Provide the [X, Y] coordinate of the cell's center where the given text is located.  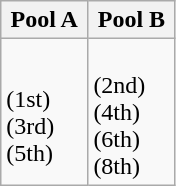
Pool A [44, 20]
(1st) (3rd) (5th) [44, 112]
Pool B [132, 20]
(2nd) (4th) (6th) (8th) [132, 112]
